Provide the (X, Y) coordinate of the cell's center where the given text is located.  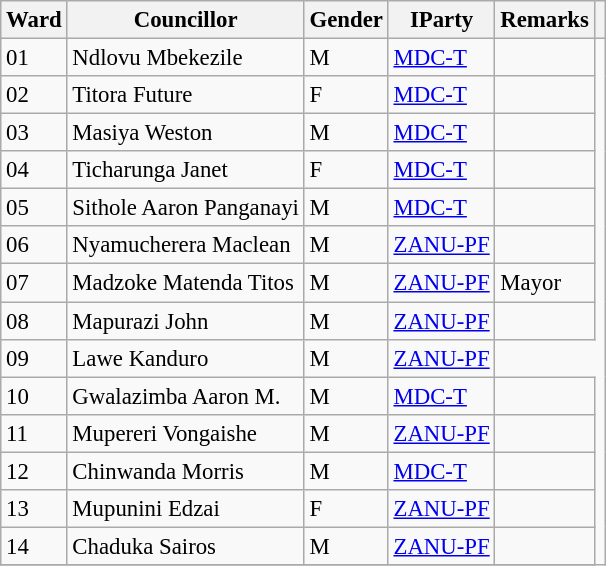
Mapurazi John (186, 321)
Remarks (544, 20)
14 (34, 546)
01 (34, 58)
Masiya Weston (186, 133)
05 (34, 208)
11 (34, 433)
06 (34, 245)
Ticharunga Janet (186, 170)
Chinwanda Morris (186, 471)
Gender (346, 20)
Ward (34, 20)
02 (34, 95)
IParty (442, 20)
Titora Future (186, 95)
Sithole Aaron Panganayi (186, 208)
08 (34, 321)
Lawe Kanduro (186, 358)
07 (34, 283)
09 (34, 358)
Mayor (544, 283)
10 (34, 396)
Ndlovu Mbekezile (186, 58)
Chaduka Sairos (186, 546)
Madzoke Matenda Titos (186, 283)
Councillor (186, 20)
Mupunini Edzai (186, 509)
Gwalazimba Aaron M. (186, 396)
12 (34, 471)
Mupereri Vongaishe (186, 433)
13 (34, 509)
Nyamucherera Maclean (186, 245)
04 (34, 170)
03 (34, 133)
